Return the (x, y) coordinate for the center point of the cell that contains the specified text.  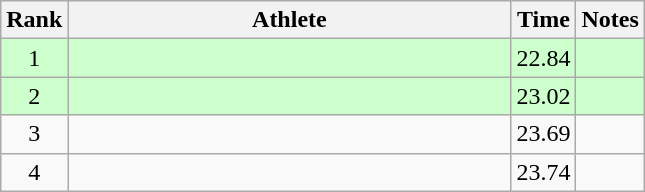
3 (34, 134)
1 (34, 58)
23.69 (544, 134)
Time (544, 20)
22.84 (544, 58)
2 (34, 96)
Notes (610, 20)
Athlete (290, 20)
23.74 (544, 172)
Rank (34, 20)
23.02 (544, 96)
4 (34, 172)
